Output the [x, y] coordinate of the center of the cell containing the given text.  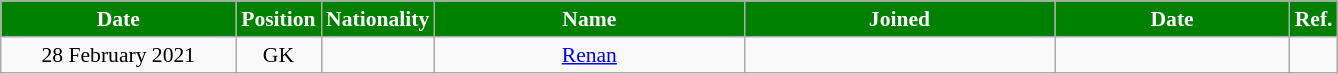
28 February 2021 [118, 55]
Position [278, 19]
GK [278, 55]
Renan [589, 55]
Ref. [1314, 19]
Nationality [378, 19]
Joined [899, 19]
Name [589, 19]
